Return the (X, Y) coordinate for the center point of the cell that contains the specified text.  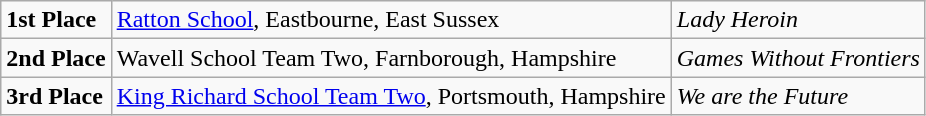
We are the Future (798, 96)
Wavell School Team Two, Farnborough, Hampshire (391, 58)
2nd Place (56, 58)
1st Place (56, 20)
Ratton School, Eastbourne, East Sussex (391, 20)
Games Without Frontiers (798, 58)
King Richard School Team Two, Portsmouth, Hampshire (391, 96)
3rd Place (56, 96)
Lady Heroin (798, 20)
